Identify which cell holds the provided text, then report its [x, y] central coordinate. 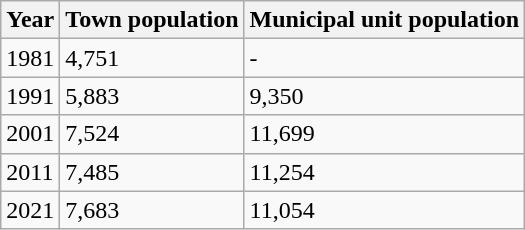
11,699 [384, 134]
5,883 [152, 96]
2001 [30, 134]
7,683 [152, 210]
11,054 [384, 210]
2011 [30, 172]
9,350 [384, 96]
7,485 [152, 172]
Year [30, 20]
4,751 [152, 58]
1991 [30, 96]
2021 [30, 210]
1981 [30, 58]
- [384, 58]
7,524 [152, 134]
Town population [152, 20]
Municipal unit population [384, 20]
11,254 [384, 172]
